Scan for the cell matching the given text and deliver its (x, y) coordinate at center. 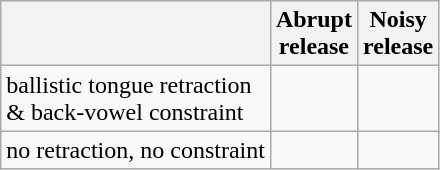
Abrupt release (314, 34)
Noisy release (398, 34)
no retraction, no constraint (136, 150)
ballistic tongue retraction& back-vowel constraint (136, 98)
